Capture the cell that displays the provided text and extract its (X, Y) central coordinate. 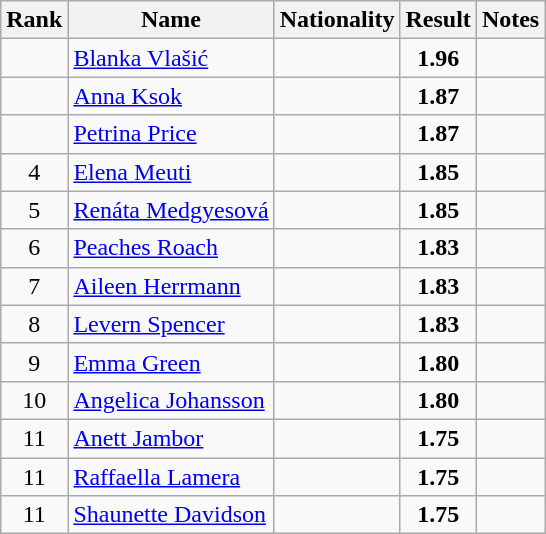
9 (34, 362)
Nationality (337, 20)
10 (34, 400)
Petrina Price (171, 134)
7 (34, 286)
Elena Meuti (171, 172)
6 (34, 248)
Raffaella Lamera (171, 477)
Peaches Roach (171, 248)
Levern Spencer (171, 324)
1.96 (438, 58)
4 (34, 172)
Anna Ksok (171, 96)
Notes (510, 20)
Name (171, 20)
Shaunette Davidson (171, 515)
Aileen Herrmann (171, 286)
Anett Jambor (171, 438)
Rank (34, 20)
Blanka Vlašić (171, 58)
5 (34, 210)
Emma Green (171, 362)
8 (34, 324)
Angelica Johansson (171, 400)
Result (438, 20)
Renáta Medgyesová (171, 210)
